Provide the (X, Y) coordinate of the cell's center where the given text is located.  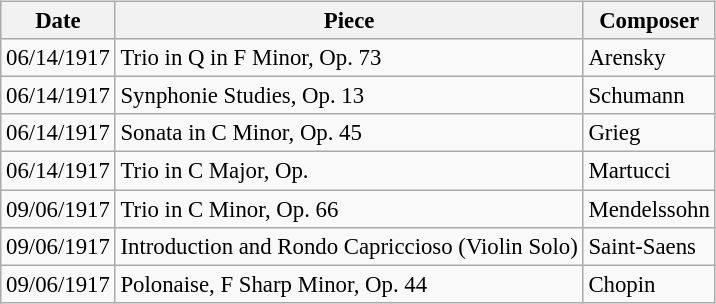
Grieg (649, 133)
Chopin (649, 284)
Introduction and Rondo Capriccioso (Violin Solo) (349, 246)
Trio in C Major, Op. (349, 171)
Trio in Q in F Minor, Op. 73 (349, 58)
Piece (349, 21)
Polonaise, F Sharp Minor, Op. 44 (349, 284)
Composer (649, 21)
Synphonie Studies, Op. 13 (349, 96)
Arensky (649, 58)
Sonata in C Minor, Op. 45 (349, 133)
Trio in C Minor, Op. 66 (349, 209)
Date (58, 21)
Schumann (649, 96)
Saint-Saens (649, 246)
Martucci (649, 171)
Mendelssohn (649, 209)
